Extract the (x, y) coordinate from the center of the cell holding the provided text.  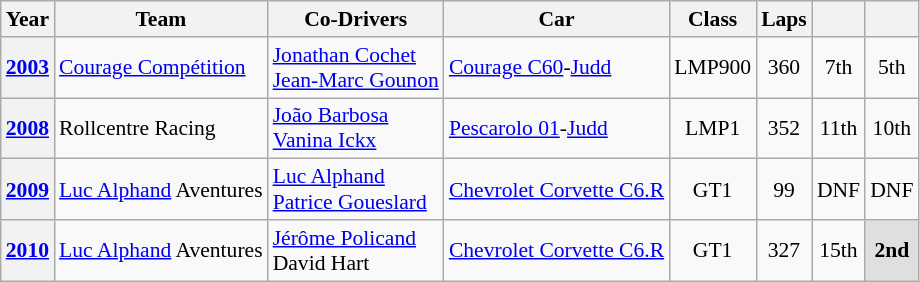
Co-Drivers (356, 19)
Pescarolo 01-Judd (556, 128)
327 (784, 250)
11th (838, 128)
5th (892, 68)
Class (712, 19)
10th (892, 128)
7th (838, 68)
2010 (28, 250)
Year (28, 19)
15th (838, 250)
João Barbosa Vanina Ickx (356, 128)
LMP1 (712, 128)
Luc Alphand Patrice Goueslard (356, 190)
360 (784, 68)
LMP900 (712, 68)
352 (784, 128)
2008 (28, 128)
Courage Compétition (161, 68)
Jérôme Policand David Hart (356, 250)
Car (556, 19)
2nd (892, 250)
Courage C60-Judd (556, 68)
2003 (28, 68)
Laps (784, 19)
99 (784, 190)
Team (161, 19)
Rollcentre Racing (161, 128)
Jonathan Cochet Jean-Marc Gounon (356, 68)
2009 (28, 190)
